Find where the given text appears and provide that cell's center as (X, Y) coordinate. 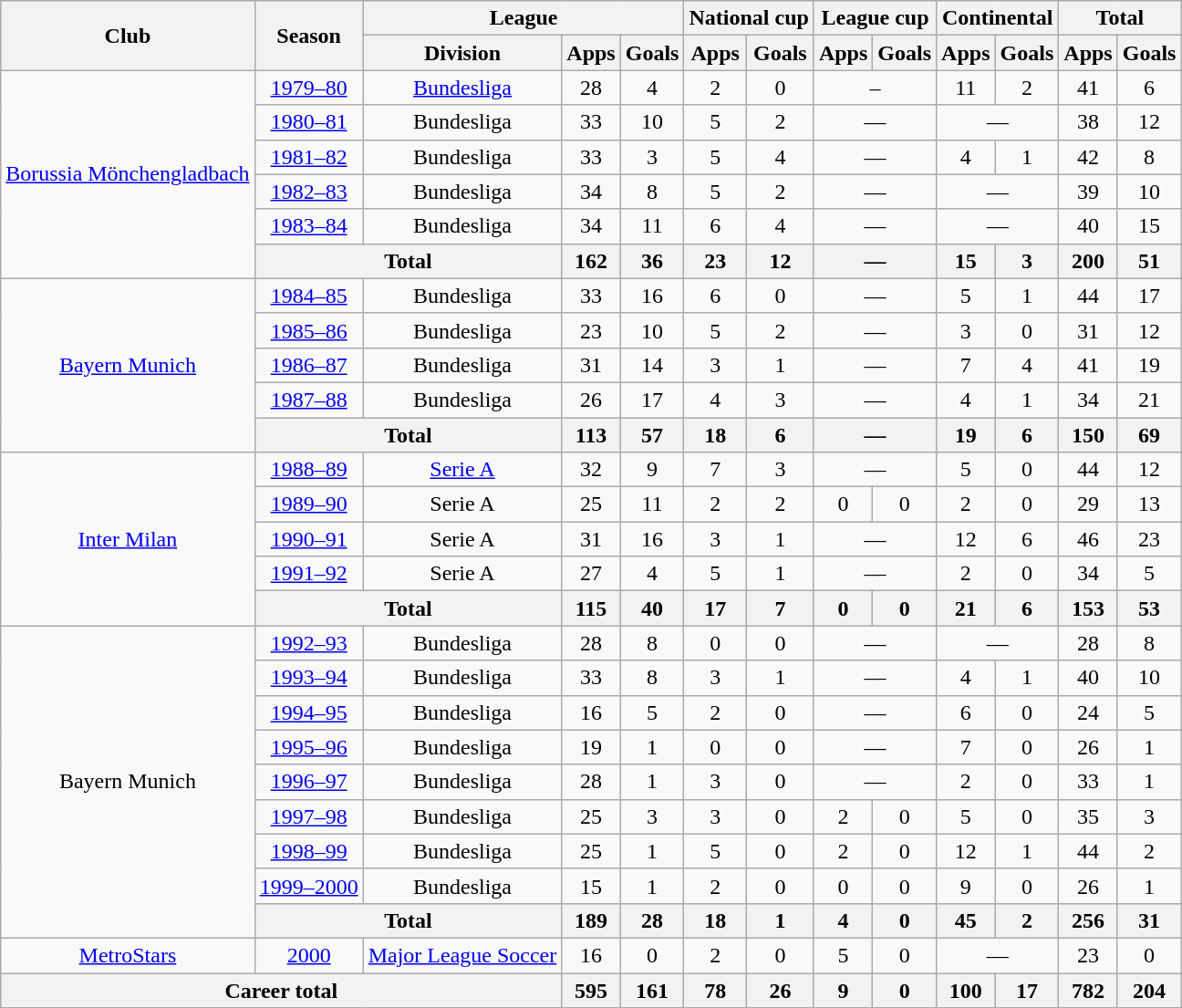
256 (1088, 920)
Season (308, 36)
595 (591, 990)
National cup (749, 18)
Borussia Mönchengladbach (128, 174)
14 (652, 365)
1993–94 (308, 678)
Division (462, 53)
1984–85 (308, 296)
45 (966, 920)
1986–87 (308, 365)
113 (591, 435)
1991–92 (308, 574)
150 (1088, 435)
1997–98 (308, 816)
42 (1088, 157)
1999–2000 (308, 886)
Inter Milan (128, 539)
Continental (998, 18)
1994–95 (308, 712)
162 (591, 261)
1990–91 (308, 539)
200 (1088, 261)
46 (1088, 539)
100 (966, 990)
1980–81 (308, 122)
161 (652, 990)
League (524, 18)
29 (1088, 504)
69 (1149, 435)
204 (1149, 990)
Career total (281, 990)
Major League Soccer (462, 955)
24 (1088, 712)
Club (128, 36)
39 (1088, 192)
32 (591, 470)
782 (1088, 990)
57 (652, 435)
51 (1149, 261)
189 (591, 920)
153 (1088, 608)
– (875, 88)
1989–90 (308, 504)
1985–86 (308, 330)
1988–89 (308, 470)
115 (591, 608)
1992–93 (308, 643)
1981–82 (308, 157)
MetroStars (128, 955)
27 (591, 574)
1983–84 (308, 226)
36 (652, 261)
1979–80 (308, 88)
2000 (308, 955)
53 (1149, 608)
1995–96 (308, 747)
38 (1088, 122)
35 (1088, 816)
78 (715, 990)
1998–99 (308, 851)
1982–83 (308, 192)
1996–97 (308, 782)
1987–88 (308, 400)
13 (1149, 504)
League cup (875, 18)
